Identify which cell holds the provided text, then report its (x, y) central coordinate. 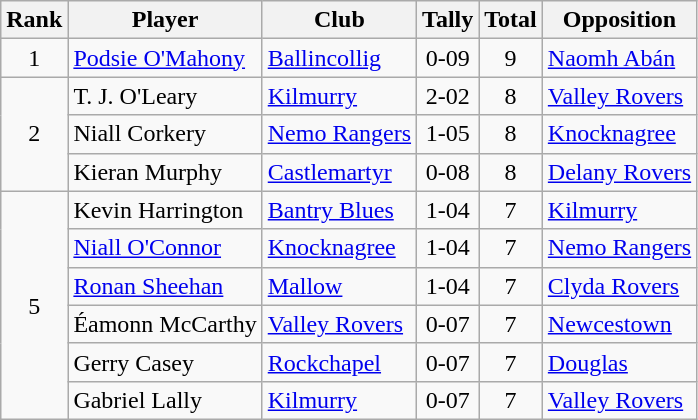
0-08 (448, 172)
Clyda Rovers (619, 286)
9 (511, 58)
Niall Corkery (165, 134)
Douglas (619, 362)
0-09 (448, 58)
Gabriel Lally (165, 400)
Newcestown (619, 324)
1 (34, 58)
Castlemartyr (339, 172)
Bantry Blues (339, 210)
Rockchapel (339, 362)
Player (165, 20)
Mallow (339, 286)
Ballincollig (339, 58)
Ronan Sheehan (165, 286)
Rank (34, 20)
Podsie O'Mahony (165, 58)
Kevin Harrington (165, 210)
Niall O'Connor (165, 248)
Gerry Casey (165, 362)
2 (34, 134)
2-02 (448, 96)
5 (34, 305)
Delany Rovers (619, 172)
T. J. O'Leary (165, 96)
Total (511, 20)
1-05 (448, 134)
Naomh Abán (619, 58)
Opposition (619, 20)
Tally (448, 20)
Club (339, 20)
Kieran Murphy (165, 172)
Éamonn McCarthy (165, 324)
